Provide the [x, y] coordinate of the cell's center where the given text is located.  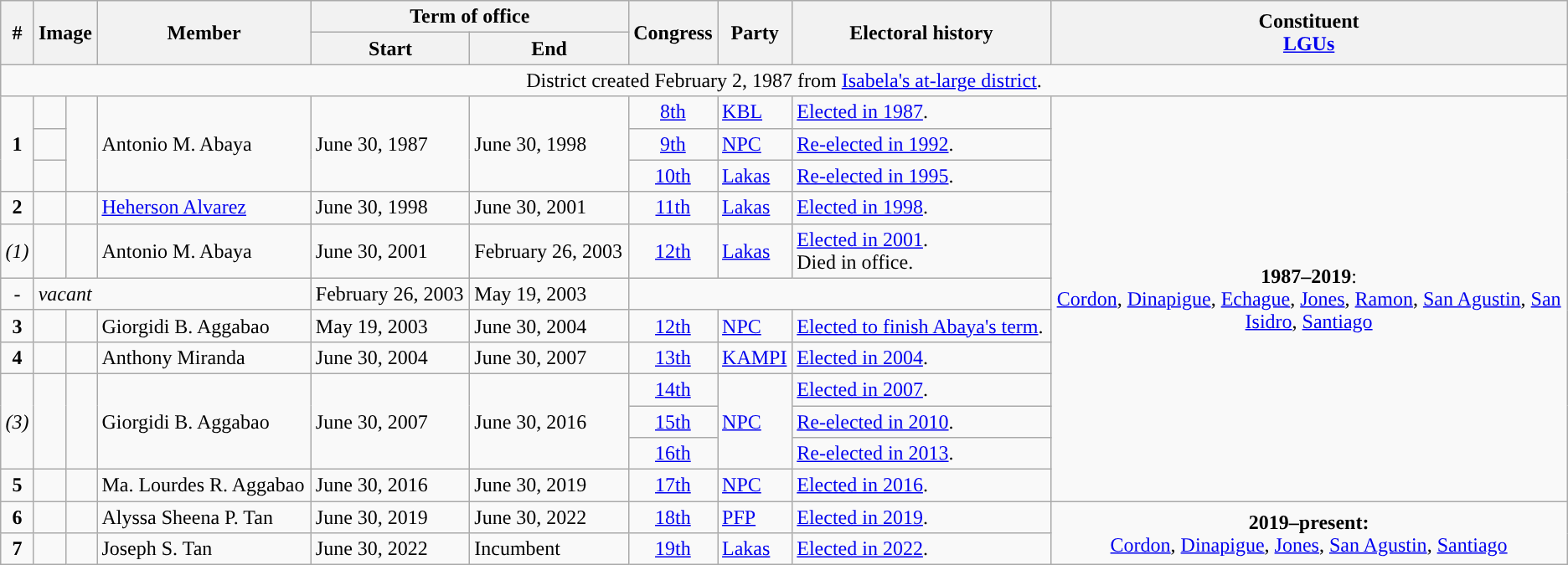
Elected in 2004. [921, 357]
Elected in 2022. [921, 549]
vacant [173, 294]
Re-elected in 1992. [921, 144]
17th [673, 485]
Joseph S. Tan [204, 549]
Incumbent [549, 549]
10th [673, 176]
Elected in 2001.Died in office. [921, 251]
Elected in 2016. [921, 485]
ConstituentLGUs [1308, 33]
June 30, 1987 [390, 144]
18th [673, 517]
Anthony Miranda [204, 357]
District created February 2, 1987 from Isabela's at-large district. [784, 80]
2019–present:Cordon, Dinapigue, Jones, San Agustin, Santiago [1308, 533]
7 [17, 549]
Heherson Alvarez [204, 208]
(3) [17, 421]
Congress [673, 33]
19th [673, 549]
Elected in 2019. [921, 517]
9th [673, 144]
End [549, 49]
5 [17, 485]
1 [17, 144]
13th [673, 357]
Re-elected in 2010. [921, 421]
16th [673, 454]
Elected in 1987. [921, 112]
KBL [756, 112]
15th [673, 421]
1987–2019:Cordon, Dinapigue, Echague, Jones, Ramon, San Agustin, San Isidro, Santiago [1308, 299]
3 [17, 326]
Elected in 1998. [921, 208]
Start [390, 49]
Re-elected in 2013. [921, 454]
4 [17, 357]
14th [673, 389]
Elected to finish Abaya's term. [921, 326]
KAMPI [756, 357]
Image [65, 33]
PFP [756, 517]
Alyssa Sheena P. Tan [204, 517]
2 [17, 208]
Party [756, 33]
(1) [17, 251]
Member [204, 33]
11th [673, 208]
Term of office [469, 17]
Elected in 2007. [921, 389]
Re-elected in 1995. [921, 176]
6 [17, 517]
- [17, 294]
Electoral history [921, 33]
Ma. Lourdes R. Aggabao [204, 485]
8th [673, 112]
# [17, 33]
